Determine the (X, Y) coordinate at the center of the cell enclosing the given text.  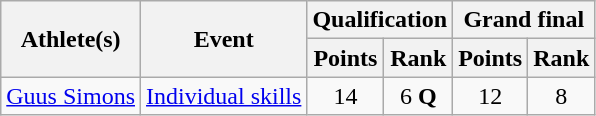
Event (224, 39)
6 Q (418, 96)
Guus Simons (71, 96)
Qualification (380, 20)
8 (562, 96)
Individual skills (224, 96)
Athlete(s) (71, 39)
Grand final (524, 20)
14 (346, 96)
12 (490, 96)
